Search for the cell housing the specified text and yield its [x, y] center coordinate. 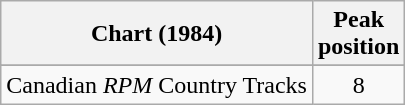
Canadian RPM Country Tracks [157, 85]
Chart (1984) [157, 34]
8 [358, 85]
Peakposition [358, 34]
